Output the [X, Y] coordinate of the center of the cell containing the given text.  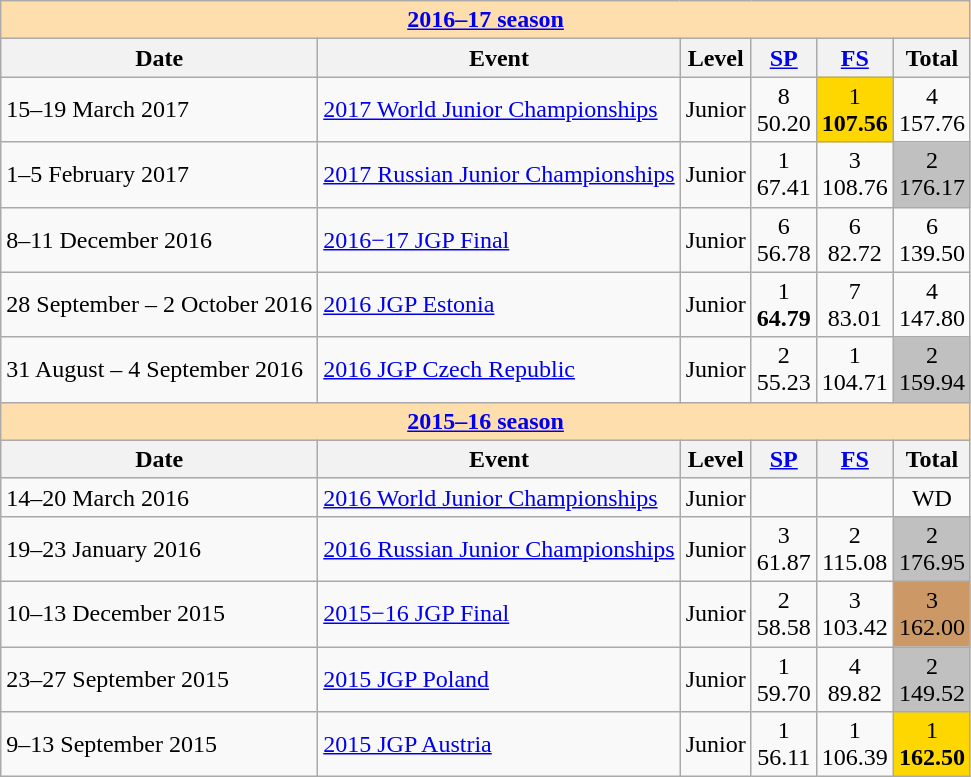
6 139.50 [932, 240]
9–13 September 2015 [160, 744]
2016 Russian Junior Championships [499, 548]
3 61.87 [784, 548]
10–13 December 2015 [160, 614]
2 176.17 [932, 174]
1 64.79 [784, 304]
2016−17 JGP Final [499, 240]
3 103.42 [854, 614]
3 162.00 [932, 614]
1 106.39 [854, 744]
1–5 February 2017 [160, 174]
2 159.94 [932, 370]
2015 JGP Austria [499, 744]
7 83.01 [854, 304]
2016 World Junior Championships [499, 497]
1 104.71 [854, 370]
1 67.41 [784, 174]
2 55.23 [784, 370]
31 August – 4 September 2016 [160, 370]
14–20 March 2016 [160, 497]
2 115.08 [854, 548]
6 82.72 [854, 240]
1 162.50 [932, 744]
8–11 December 2016 [160, 240]
15–19 March 2017 [160, 110]
2015 JGP Poland [499, 678]
3 108.76 [854, 174]
2015–16 season [486, 421]
WD [932, 497]
1 56.11 [784, 744]
2016 JGP Estonia [499, 304]
23–27 September 2015 [160, 678]
8 50.20 [784, 110]
2017 World Junior Championships [499, 110]
4 89.82 [854, 678]
4 147.80 [932, 304]
2017 Russian Junior Championships [499, 174]
1 107.56 [854, 110]
2 149.52 [932, 678]
2 176.95 [932, 548]
28 September – 2 October 2016 [160, 304]
4 157.76 [932, 110]
6 56.78 [784, 240]
2 58.58 [784, 614]
2015−16 JGP Final [499, 614]
1 59.70 [784, 678]
2016 JGP Czech Republic [499, 370]
2016–17 season [486, 20]
19–23 January 2016 [160, 548]
